Pinpoint the cell where the given text exists, returning its [x, y] midpoint coordinate. 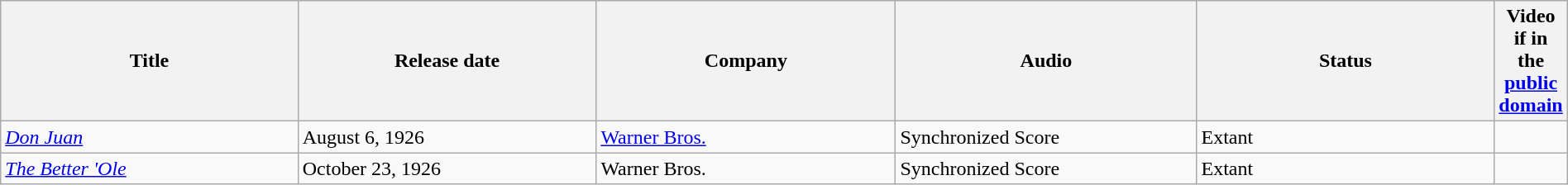
August 6, 1926 [447, 137]
Don Juan [149, 137]
The Better 'Ole [149, 168]
Release date [447, 61]
Title [149, 61]
Status [1346, 61]
Company [746, 61]
October 23, 1926 [447, 168]
Audio [1046, 61]
Video if in the public domain [1531, 61]
